Identify which cell holds the provided text, then report its [X, Y] central coordinate. 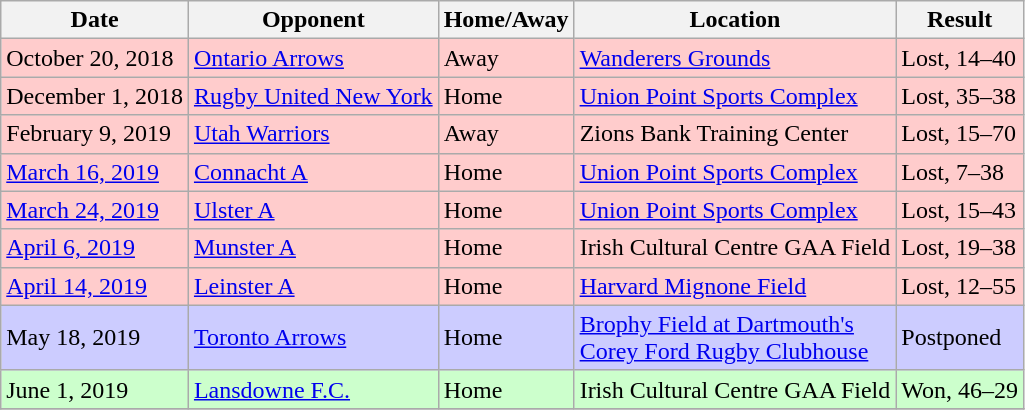
Zions Bank Training Center [735, 134]
Lost, 7–38 [960, 172]
March 16, 2019 [95, 172]
March 24, 2019 [95, 210]
Lost, 15–70 [960, 134]
Leinster A [313, 286]
December 1, 2018 [95, 96]
June 1, 2019 [95, 389]
Rugby United New York [313, 96]
Toronto Arrows [313, 338]
Result [960, 20]
Munster A [313, 248]
April 14, 2019 [95, 286]
Harvard Mignone Field [735, 286]
Opponent [313, 20]
Wanderers Grounds [735, 58]
Lost, 19–38 [960, 248]
Lost, 12–55 [960, 286]
Ontario Arrows [313, 58]
Lansdowne F.C. [313, 389]
Won, 46–29 [960, 389]
Location [735, 20]
Home/Away [506, 20]
Brophy Field at Dartmouth'sCorey Ford Rugby Clubhouse [735, 338]
April 6, 2019 [95, 248]
Lost, 35–38 [960, 96]
Postponed [960, 338]
October 20, 2018 [95, 58]
February 9, 2019 [95, 134]
Date [95, 20]
Lost, 15–43 [960, 210]
Lost, 14–40 [960, 58]
Utah Warriors [313, 134]
Ulster A [313, 210]
Connacht A [313, 172]
May 18, 2019 [95, 338]
